Pinpoint the cell where the given text exists, returning its [x, y] midpoint coordinate. 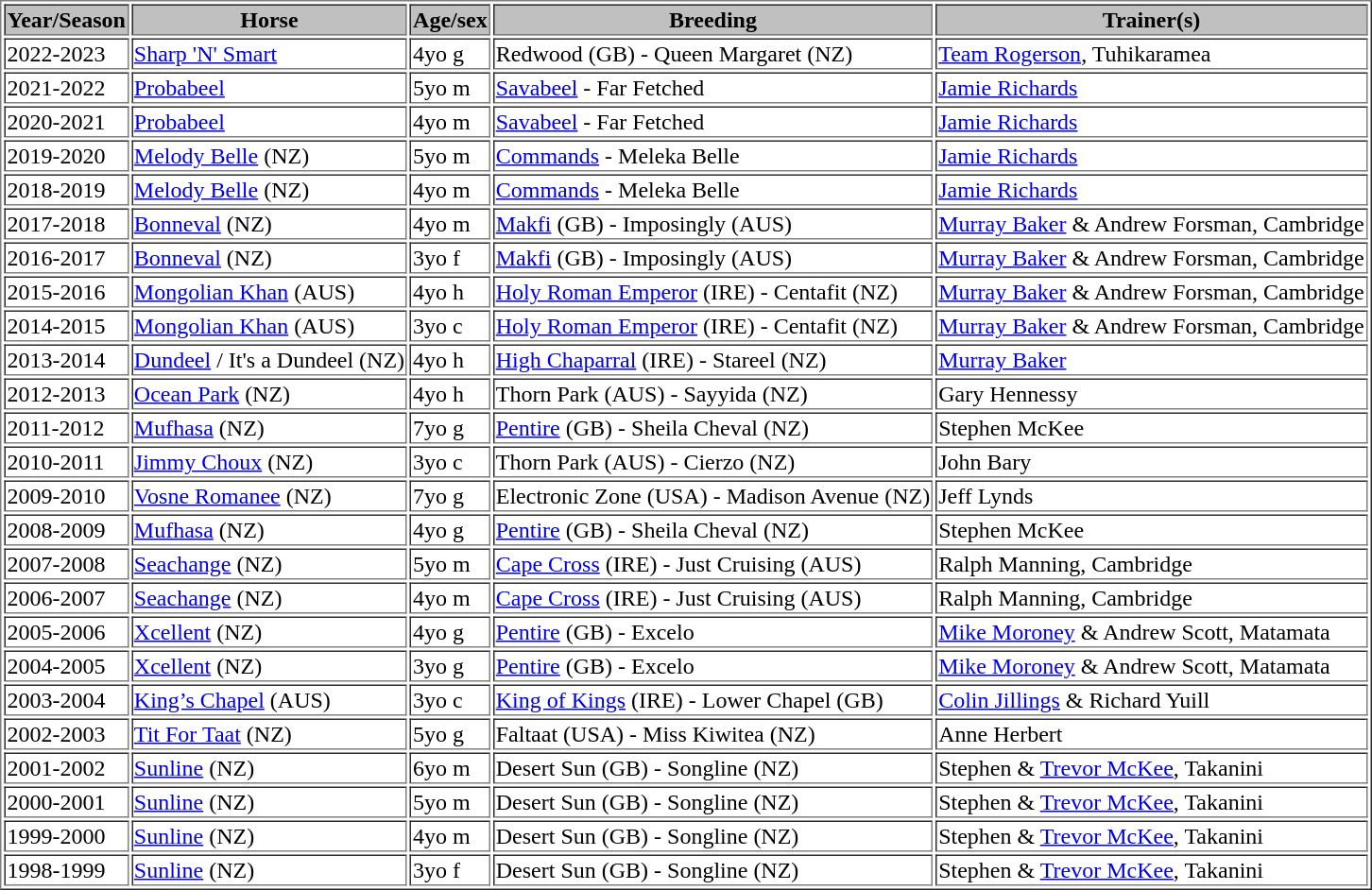
2020-2021 [66, 121]
Breeding [712, 19]
1998-1999 [66, 869]
Jeff Lynds [1151, 495]
2002-2003 [66, 733]
2003-2004 [66, 699]
2021-2022 [66, 87]
2011-2012 [66, 427]
King’s Chapel (AUS) [269, 699]
Ocean Park (NZ) [269, 393]
Electronic Zone (USA) - Madison Avenue (NZ) [712, 495]
1999-2000 [66, 835]
2001-2002 [66, 767]
Year/Season [66, 19]
2015-2016 [66, 291]
2008-2009 [66, 529]
2007-2008 [66, 563]
2014-2015 [66, 325]
3yo g [450, 665]
2005-2006 [66, 631]
Colin Jillings & Richard Yuill [1151, 699]
Thorn Park (AUS) - Sayyida (NZ) [712, 393]
John Bary [1151, 461]
5yo g [450, 733]
Gary Hennessy [1151, 393]
2016-2017 [66, 257]
King of Kings (IRE) - Lower Chapel (GB) [712, 699]
Sharp 'N' Smart [269, 53]
Jimmy Choux (NZ) [269, 461]
Age/sex [450, 19]
2018-2019 [66, 189]
High Chaparral (IRE) - Stareel (NZ) [712, 359]
Anne Herbert [1151, 733]
2000-2001 [66, 801]
Trainer(s) [1151, 19]
6yo m [450, 767]
Thorn Park (AUS) - Cierzo (NZ) [712, 461]
Redwood (GB) - Queen Margaret (NZ) [712, 53]
2022-2023 [66, 53]
Dundeel / It's a Dundeel (NZ) [269, 359]
2010-2011 [66, 461]
Vosne Romanee (NZ) [269, 495]
2009-2010 [66, 495]
Horse [269, 19]
2017-2018 [66, 223]
2004-2005 [66, 665]
Faltaat (USA) - Miss Kiwitea (NZ) [712, 733]
Tit For Taat (NZ) [269, 733]
2006-2007 [66, 597]
Team Rogerson, Tuhikaramea [1151, 53]
Murray Baker [1151, 359]
2013-2014 [66, 359]
2019-2020 [66, 155]
2012-2013 [66, 393]
